Detect which cell encompasses the target text, then output its (X, Y) center coordinate. 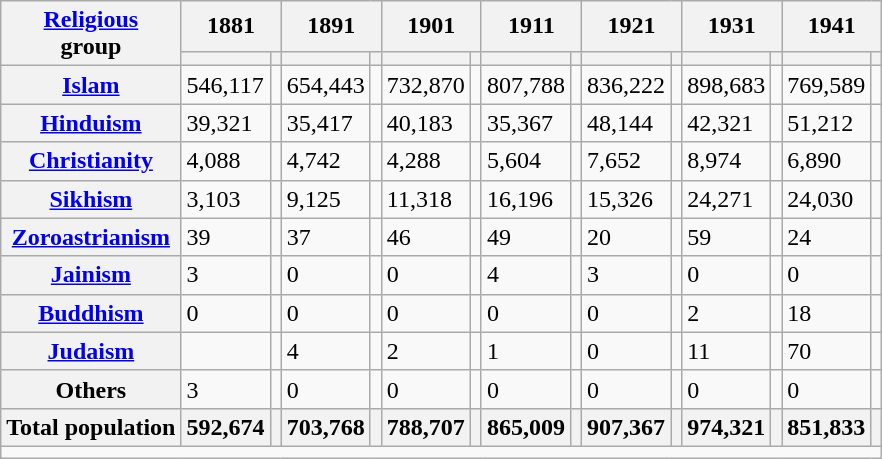
40,183 (426, 123)
7,652 (626, 161)
907,367 (626, 427)
Others (91, 389)
24 (826, 237)
Christianity (91, 161)
1881 (231, 26)
3,103 (226, 199)
788,707 (426, 427)
1921 (632, 26)
546,117 (226, 85)
654,443 (326, 85)
20 (626, 237)
49 (526, 237)
48,144 (626, 123)
1901 (431, 26)
851,833 (826, 427)
Buddhism (91, 313)
39 (226, 237)
24,271 (726, 199)
Sikhism (91, 199)
Zoroastrianism (91, 237)
703,768 (326, 427)
15,326 (626, 199)
807,788 (526, 85)
769,589 (826, 85)
59 (726, 237)
732,870 (426, 85)
4,088 (226, 161)
8,974 (726, 161)
1891 (331, 26)
Islam (91, 85)
Hinduism (91, 123)
836,222 (626, 85)
5,604 (526, 161)
4,288 (426, 161)
11,318 (426, 199)
974,321 (726, 427)
35,367 (526, 123)
1941 (832, 26)
592,674 (226, 427)
39,321 (226, 123)
18 (826, 313)
1911 (531, 26)
46 (426, 237)
42,321 (726, 123)
Religiousgroup (91, 34)
Judaism (91, 351)
24,030 (826, 199)
70 (826, 351)
16,196 (526, 199)
37 (326, 237)
4,742 (326, 161)
35,417 (326, 123)
51,212 (826, 123)
Jainism (91, 275)
1 (526, 351)
9,125 (326, 199)
Total population (91, 427)
6,890 (826, 161)
11 (726, 351)
1931 (732, 26)
898,683 (726, 85)
865,009 (526, 427)
